Return (X, Y) of the center of cell containing provided text 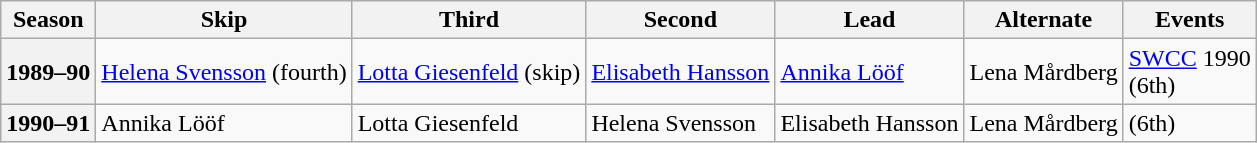
Events (1190, 20)
1989–90 (48, 72)
(6th) (1190, 123)
Lotta Giesenfeld (skip) (469, 72)
Skip (224, 20)
SWCC 1990 (6th) (1190, 72)
Season (48, 20)
Helena Svensson (680, 123)
Helena Svensson (fourth) (224, 72)
1990–91 (48, 123)
Lead (870, 20)
Lotta Giesenfeld (469, 123)
Second (680, 20)
Third (469, 20)
Alternate (1044, 20)
